Return the (X, Y) coordinate for the center point of the cell that contains the specified text.  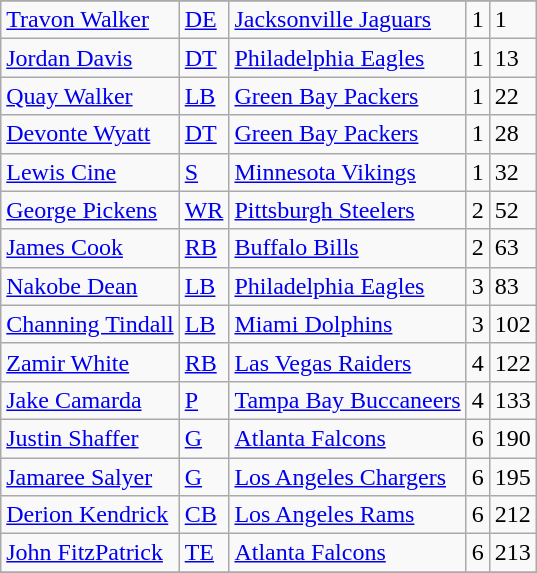
Jordan Davis (90, 58)
Minnesota Vikings (348, 172)
S (204, 172)
22 (512, 96)
DE (204, 20)
Jake Camarda (90, 400)
Jamaree Salyer (90, 477)
CB (204, 515)
Buffalo Bills (348, 248)
Pittsburgh Steelers (348, 210)
133 (512, 400)
P (204, 400)
James Cook (90, 248)
Channing Tindall (90, 324)
WR (204, 210)
Tampa Bay Buccaneers (348, 400)
Justin Shaffer (90, 438)
Derion Kendrick (90, 515)
Miami Dolphins (348, 324)
TE (204, 553)
102 (512, 324)
190 (512, 438)
122 (512, 362)
Jacksonville Jaguars (348, 20)
Los Angeles Chargers (348, 477)
Devonte Wyatt (90, 134)
Travon Walker (90, 20)
195 (512, 477)
83 (512, 286)
Los Angeles Rams (348, 515)
Las Vegas Raiders (348, 362)
28 (512, 134)
63 (512, 248)
Quay Walker (90, 96)
212 (512, 515)
213 (512, 553)
Lewis Cine (90, 172)
32 (512, 172)
13 (512, 58)
George Pickens (90, 210)
Zamir White (90, 362)
Nakobe Dean (90, 286)
52 (512, 210)
John FitzPatrick (90, 553)
